For the text-containing cell, return its midpoint in [X, Y] coordinate format. 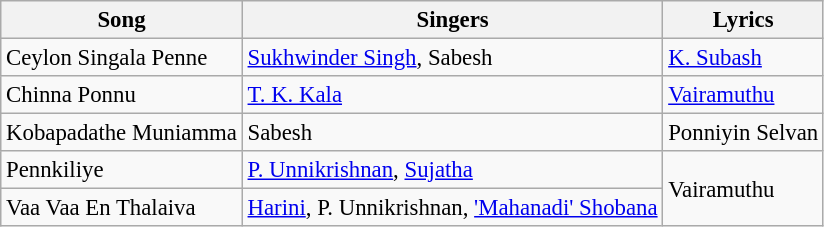
Ceylon Singala Penne [122, 58]
Ponniyin Selvan [744, 133]
Song [122, 20]
Pennkiliye [122, 170]
Harini, P. Unnikrishnan, 'Mahanadi' Shobana [452, 208]
Kobapadathe Muniamma [122, 133]
P. Unnikrishnan, Sujatha [452, 170]
Singers [452, 20]
Vaa Vaa En Thalaiva [122, 208]
K. Subash [744, 58]
Chinna Ponnu [122, 95]
Sabesh [452, 133]
Sukhwinder Singh, Sabesh [452, 58]
T. K. Kala [452, 95]
Lyrics [744, 20]
